Identify which cell holds the provided text, then report its [x, y] central coordinate. 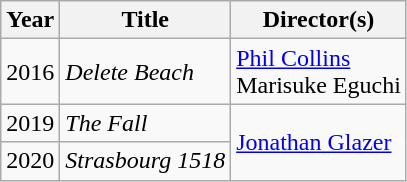
2016 [30, 72]
Title [146, 20]
Phil CollinsMarisuke Eguchi [319, 72]
Director(s) [319, 20]
2019 [30, 123]
Year [30, 20]
Strasbourg 1518 [146, 161]
Jonathan Glazer [319, 142]
The Fall [146, 123]
2020 [30, 161]
Delete Beach [146, 72]
